Determine the (X, Y) coordinate at the center of the cell enclosing the given text.  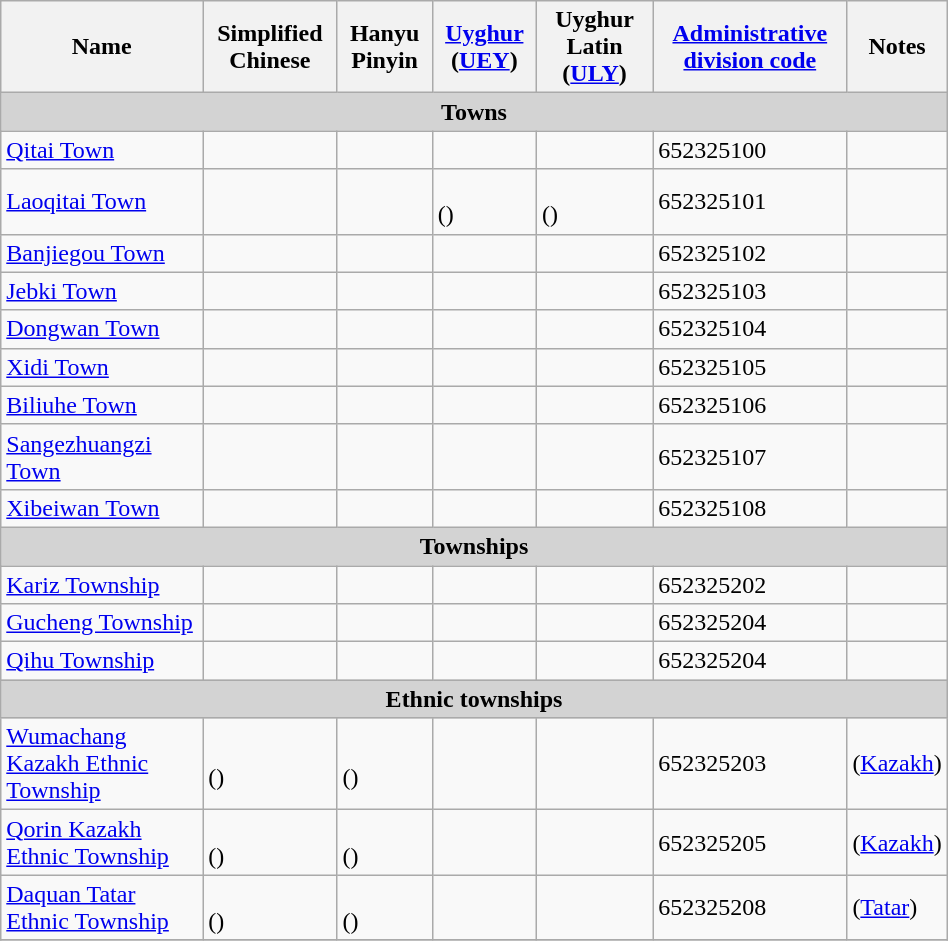
Hanyu Pinyin (384, 47)
Qitai Town (102, 150)
Xibeiwan Town (102, 508)
Jebki Town (102, 291)
652325101 (750, 202)
Wumachang Kazakh Ethnic Township (102, 764)
652325202 (750, 585)
(Tatar) (897, 908)
Townships (474, 546)
Laoqitai Town (102, 202)
Qorin Kazakh Ethnic Township (102, 842)
Ethnic townships (474, 699)
Name (102, 47)
Simplified Chinese (270, 47)
652325107 (750, 456)
652325106 (750, 405)
652325103 (750, 291)
Banjiegou Town (102, 253)
652325108 (750, 508)
Uyghur (UEY) (484, 47)
Gucheng Township (102, 623)
652325208 (750, 908)
652325102 (750, 253)
652325104 (750, 329)
Sangezhuangzi Town (102, 456)
652325205 (750, 842)
Biliuhe Town (102, 405)
652325203 (750, 764)
Uyghur Latin (ULY) (594, 47)
Notes (897, 47)
Administrative division code (750, 47)
Kariz Township (102, 585)
652325100 (750, 150)
Qihu Township (102, 661)
Daquan Tatar Ethnic Township (102, 908)
Xidi Town (102, 367)
Dongwan Town (102, 329)
652325105 (750, 367)
Towns (474, 112)
